Return (X, Y) of the center of cell containing provided text 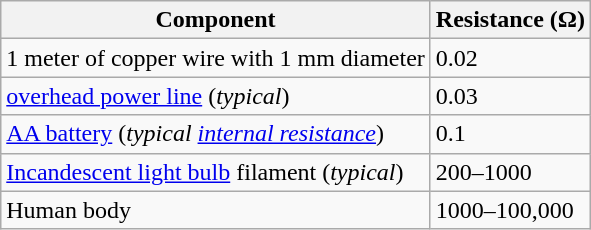
1000–100,000 (510, 210)
AA battery (typical internal resistance) (216, 134)
1 meter of copper wire with 1 mm diameter (216, 58)
overhead power line (typical) (216, 96)
0.02 (510, 58)
Human body (216, 210)
Resistance (Ω) (510, 20)
0.1 (510, 134)
0.03 (510, 96)
200–1000 (510, 172)
Component (216, 20)
Incandescent light bulb filament (typical) (216, 172)
